Return (X, Y) of the center of cell containing provided text 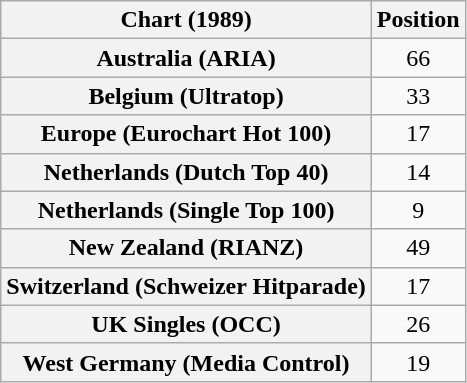
66 (418, 58)
Australia (ARIA) (186, 58)
West Germany (Media Control) (186, 362)
49 (418, 248)
Europe (Eurochart Hot 100) (186, 134)
33 (418, 96)
19 (418, 362)
14 (418, 172)
Position (418, 20)
Chart (1989) (186, 20)
Netherlands (Dutch Top 40) (186, 172)
Netherlands (Single Top 100) (186, 210)
Belgium (Ultratop) (186, 96)
Switzerland (Schweizer Hitparade) (186, 286)
26 (418, 324)
UK Singles (OCC) (186, 324)
New Zealand (RIANZ) (186, 248)
9 (418, 210)
